Return (x, y) of the center of cell containing provided text 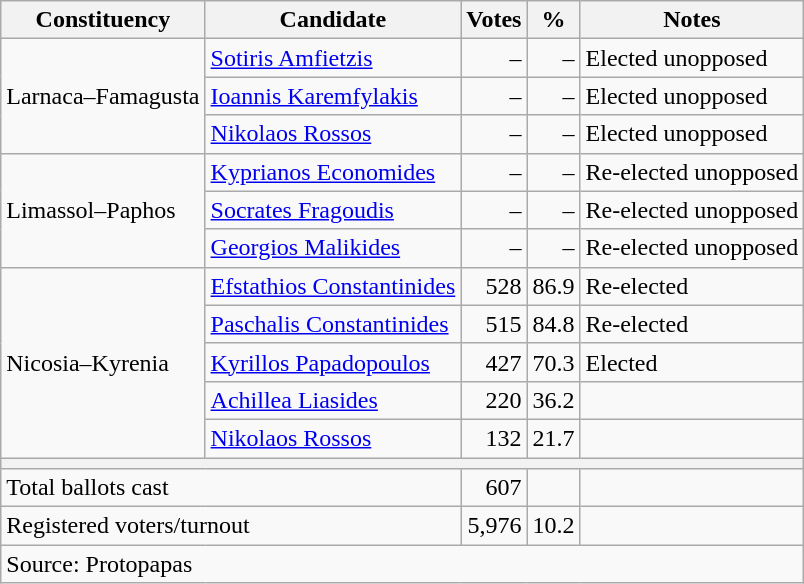
Paschalis Constantinides (333, 324)
86.9 (554, 286)
% (554, 20)
10.2 (554, 526)
21.7 (554, 438)
84.8 (554, 324)
427 (494, 362)
Socrates Fragoudis (333, 210)
Total ballots cast (231, 488)
132 (494, 438)
Georgios Malikides (333, 248)
Votes (494, 20)
Limassol–Paphos (103, 210)
Constituency (103, 20)
Efstathios Constantinides (333, 286)
70.3 (554, 362)
Kyrillos Papadopoulos (333, 362)
Notes (692, 20)
Sotiris Amfietzis (333, 58)
Registered voters/turnout (231, 526)
Source: Protopapas (402, 564)
Kyprianos Economides (333, 172)
220 (494, 400)
Nicosia–Kyrenia (103, 362)
607 (494, 488)
528 (494, 286)
36.2 (554, 400)
5,976 (494, 526)
Larnaca–Famagusta (103, 96)
515 (494, 324)
Achillea Liasides (333, 400)
Candidate (333, 20)
Elected (692, 362)
Ioannis Karemfylakis (333, 96)
